Pinpoint the cell where the given text exists, returning its [X, Y] midpoint coordinate. 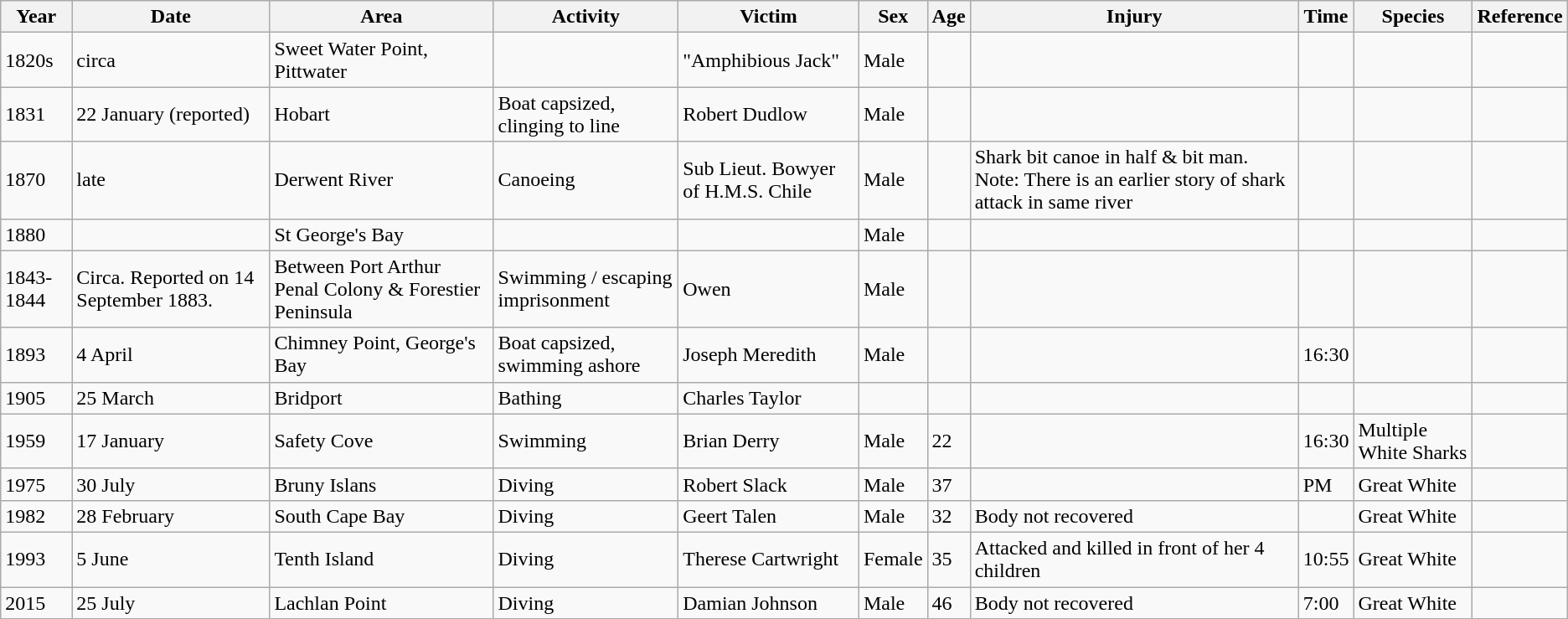
Therese Cartwright [769, 560]
Year [37, 17]
St George's Bay [382, 235]
Boat capsized, swimming ashore [586, 355]
Bruny Islans [382, 484]
1975 [37, 484]
25 July [171, 602]
25 March [171, 398]
Bridport [382, 398]
Female [893, 560]
Swimming [586, 441]
1831 [37, 114]
Joseph Meredith [769, 355]
17 January [171, 441]
Victim [769, 17]
1820s [37, 60]
4 April [171, 355]
1870 [37, 180]
Attacked and killed in front of her 4 children [1134, 560]
Age [948, 17]
Canoeing [586, 180]
Geert Talen [769, 516]
Safety Cove [382, 441]
Shark bit canoe in half & bit man. Note: There is an earlier story of shark attack in same river [1134, 180]
35 [948, 560]
5 June [171, 560]
Sweet Water Point, Pittwater [382, 60]
1905 [37, 398]
1959 [37, 441]
Lachlan Point [382, 602]
South Cape Bay [382, 516]
Hobart [382, 114]
Activity [586, 17]
Time [1326, 17]
Sex [893, 17]
Circa. Reported on 14 September 1883. [171, 289]
late [171, 180]
22 [948, 441]
Robert Slack [769, 484]
1880 [37, 235]
Between Port Arthur Penal Colony & Forestier Peninsula [382, 289]
7:00 [1326, 602]
1843-1844 [37, 289]
Reference [1519, 17]
Charles Taylor [769, 398]
Area [382, 17]
1993 [37, 560]
22 January (reported) [171, 114]
Boat capsized, clinging to line [586, 114]
10:55 [1326, 560]
1982 [37, 516]
circa [171, 60]
28 February [171, 516]
32 [948, 516]
1893 [37, 355]
Injury [1134, 17]
Swimming / escaping imprisonment [586, 289]
Sub Lieut. Bowyer of H.M.S. Chile [769, 180]
Date [171, 17]
Bathing [586, 398]
Tenth Island [382, 560]
PM [1326, 484]
Species [1413, 17]
Multiple White Sharks [1413, 441]
Owen [769, 289]
Damian Johnson [769, 602]
30 July [171, 484]
Derwent River [382, 180]
Chimney Point, George's Bay [382, 355]
2015 [37, 602]
"Amphibious Jack" [769, 60]
Robert Dudlow [769, 114]
37 [948, 484]
Brian Derry [769, 441]
46 [948, 602]
